Identify which cell holds the provided text, then report its (X, Y) central coordinate. 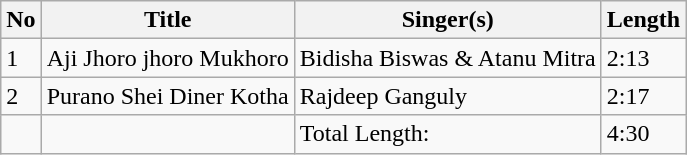
Aji Jhoro jhoro Mukhoro (168, 58)
2 (21, 96)
4:30 (643, 134)
Title (168, 20)
Purano Shei Diner Kotha (168, 96)
Rajdeep Ganguly (448, 96)
Total Length: (448, 134)
No (21, 20)
1 (21, 58)
Bidisha Biswas & Atanu Mitra (448, 58)
Length (643, 20)
2:13 (643, 58)
2:17 (643, 96)
Singer(s) (448, 20)
